Output the (X, Y) coordinate of the center of the cell containing the given text.  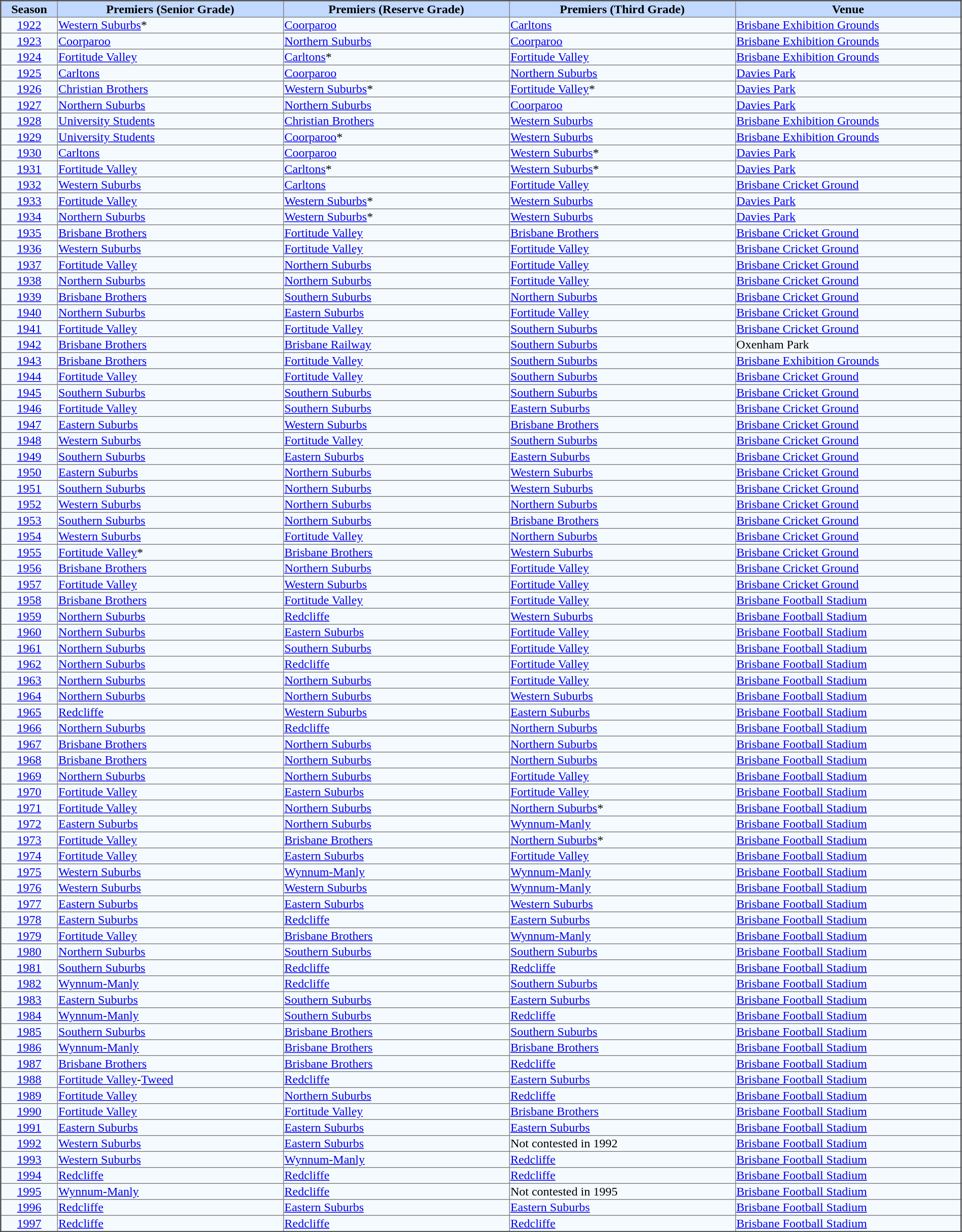
1978 (29, 920)
1931 (29, 169)
1927 (29, 105)
1966 (29, 728)
1976 (29, 888)
1944 (29, 377)
1996 (29, 1208)
1941 (29, 329)
1973 (29, 840)
1980 (29, 952)
1982 (29, 984)
1946 (29, 409)
1985 (29, 1032)
1934 (29, 217)
1989 (29, 1096)
1951 (29, 488)
Coorparoo* (396, 137)
1947 (29, 425)
1954 (29, 537)
1950 (29, 473)
1935 (29, 233)
1955 (29, 552)
1959 (29, 616)
Premiers (Third Grade) (622, 9)
1929 (29, 137)
Not contested in 1995 (622, 1191)
Not contested in 1992 (622, 1144)
1939 (29, 297)
1923 (29, 41)
1994 (29, 1176)
1993 (29, 1159)
1952 (29, 505)
1963 (29, 680)
1977 (29, 904)
1926 (29, 89)
1925 (29, 73)
1991 (29, 1128)
1972 (29, 824)
1928 (29, 121)
1964 (29, 696)
Brisbane Railway (396, 345)
1965 (29, 712)
1956 (29, 569)
1936 (29, 249)
1953 (29, 520)
1986 (29, 1048)
1984 (29, 1016)
Fortitude Valley-Tweed (170, 1080)
1974 (29, 856)
1983 (29, 1000)
1938 (29, 281)
Premiers (Reserve Grade) (396, 9)
1932 (29, 185)
1961 (29, 648)
1930 (29, 153)
1967 (29, 744)
1995 (29, 1191)
Oxenham Park (848, 345)
1958 (29, 601)
1970 (29, 792)
Venue (848, 9)
1960 (29, 632)
1975 (29, 872)
1933 (29, 201)
Premiers (Senior Grade) (170, 9)
1940 (29, 313)
1969 (29, 776)
1943 (29, 361)
1924 (29, 57)
1942 (29, 345)
1990 (29, 1112)
1968 (29, 760)
1949 (29, 456)
1988 (29, 1080)
1979 (29, 936)
1948 (29, 441)
1981 (29, 968)
1957 (29, 584)
1997 (29, 1223)
1922 (29, 25)
1962 (29, 664)
1992 (29, 1144)
1971 (29, 808)
1937 (29, 265)
1987 (29, 1064)
1945 (29, 393)
Season (29, 9)
